Detect which cell encompasses the target text, then output its [X, Y] center coordinate. 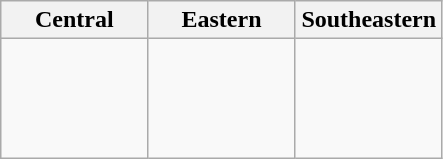
Central [74, 20]
Eastern [222, 20]
Southeastern [368, 20]
